For the text-containing cell, return its midpoint in [X, Y] coordinate format. 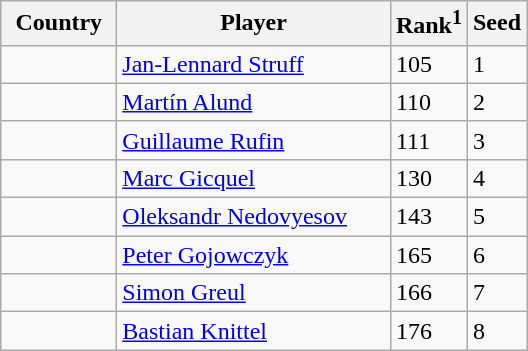
Guillaume Rufin [254, 140]
Country [59, 24]
5 [496, 217]
Oleksandr Nedovyesov [254, 217]
Marc Gicquel [254, 178]
Seed [496, 24]
105 [428, 64]
1 [496, 64]
8 [496, 331]
111 [428, 140]
Bastian Knittel [254, 331]
Simon Greul [254, 293]
176 [428, 331]
Jan-Lennard Struff [254, 64]
4 [496, 178]
Player [254, 24]
165 [428, 255]
Martín Alund [254, 102]
3 [496, 140]
143 [428, 217]
110 [428, 102]
7 [496, 293]
Peter Gojowczyk [254, 255]
Rank1 [428, 24]
2 [496, 102]
166 [428, 293]
6 [496, 255]
130 [428, 178]
